For the text-containing cell, return its midpoint in [X, Y] coordinate format. 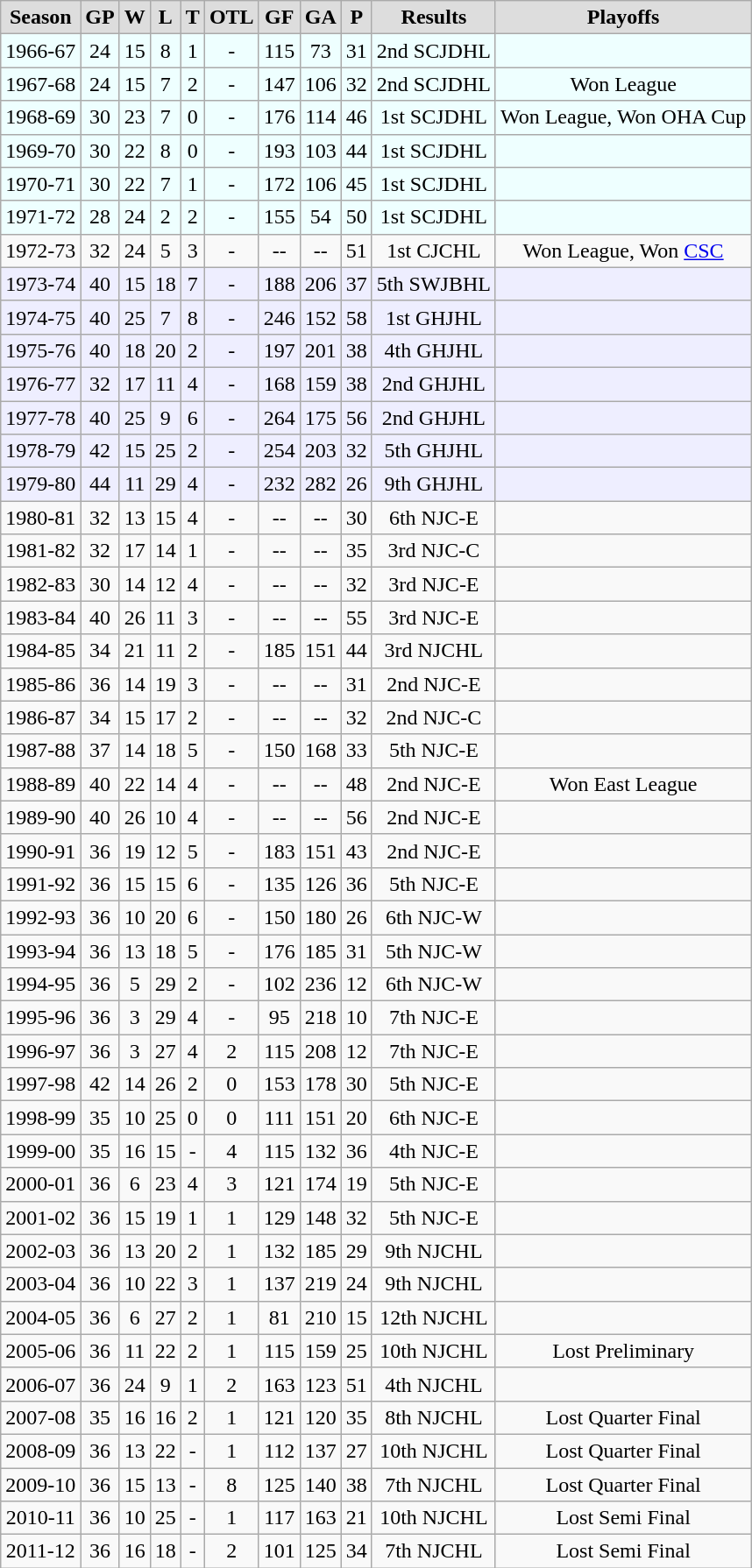
5th SWJBHL [433, 284]
1998-99 [40, 1118]
28 [100, 217]
55 [356, 618]
45 [356, 184]
1968-69 [40, 117]
1991-92 [40, 884]
W [135, 18]
103 [321, 151]
1981-82 [40, 551]
1971-72 [40, 217]
232 [279, 484]
117 [279, 1518]
2nd NJC-C [433, 717]
P [356, 18]
50 [356, 217]
2006-07 [40, 1384]
123 [321, 1384]
1983-84 [40, 618]
4th NJC-E [433, 1151]
Playoffs [622, 18]
Won League, Won OHA Cup [622, 117]
210 [321, 1317]
147 [279, 84]
2000-01 [40, 1184]
GP [100, 18]
1989-90 [40, 817]
73 [321, 51]
1995-96 [40, 1018]
1978-79 [40, 451]
2001-02 [40, 1218]
33 [356, 751]
203 [321, 451]
102 [279, 985]
2003-04 [40, 1284]
L [165, 18]
5th NJC-W [433, 950]
48 [356, 784]
46 [356, 117]
175 [321, 418]
1974-75 [40, 317]
Lost Preliminary [622, 1351]
2011-12 [40, 1551]
Results [433, 18]
152 [321, 317]
135 [279, 884]
1967-68 [40, 84]
112 [279, 1451]
1986-87 [40, 717]
54 [321, 217]
193 [279, 151]
1972-73 [40, 251]
174 [321, 1184]
140 [321, 1485]
2010-11 [40, 1518]
1987-88 [40, 751]
1970-71 [40, 184]
208 [321, 1051]
120 [321, 1417]
1999-00 [40, 1151]
2008-09 [40, 1451]
126 [321, 884]
1992-93 [40, 917]
1973-74 [40, 284]
OTL [231, 18]
1969-70 [40, 151]
Won East League [622, 784]
8th NJCHL [433, 1417]
1988-89 [40, 784]
183 [279, 851]
2005-06 [40, 1351]
254 [279, 451]
219 [321, 1284]
1979-80 [40, 484]
2007-08 [40, 1417]
236 [321, 985]
129 [279, 1218]
1977-78 [40, 418]
1966-67 [40, 51]
Won League, Won CSC [622, 251]
153 [279, 1084]
114 [321, 117]
4th NJCHL [433, 1384]
9th GHJHL [433, 484]
197 [279, 350]
2009-10 [40, 1485]
2004-05 [40, 1317]
246 [279, 317]
12th NJCHL [433, 1317]
148 [321, 1218]
178 [321, 1084]
5th GHJHL [433, 451]
58 [356, 317]
201 [321, 350]
155 [279, 217]
1990-91 [40, 851]
1997-98 [40, 1084]
43 [356, 851]
Season [40, 18]
GA [321, 18]
81 [279, 1317]
1994-95 [40, 985]
1993-94 [40, 950]
1984-85 [40, 651]
4th GHJHL [433, 350]
180 [321, 917]
1982-83 [40, 584]
206 [321, 284]
1st CJCHL [433, 251]
1996-97 [40, 1051]
1980-81 [40, 518]
218 [321, 1018]
1st GHJHL [433, 317]
T [193, 18]
95 [279, 1018]
3rd NJC-C [433, 551]
1976-77 [40, 384]
264 [279, 418]
111 [279, 1118]
282 [321, 484]
GF [279, 18]
172 [279, 184]
2002-03 [40, 1251]
1985-86 [40, 684]
101 [279, 1551]
Won League [622, 84]
188 [279, 284]
3rd NJCHL [433, 651]
1975-76 [40, 350]
